Pinpoint the cell where the given text exists, returning its (x, y) midpoint coordinate. 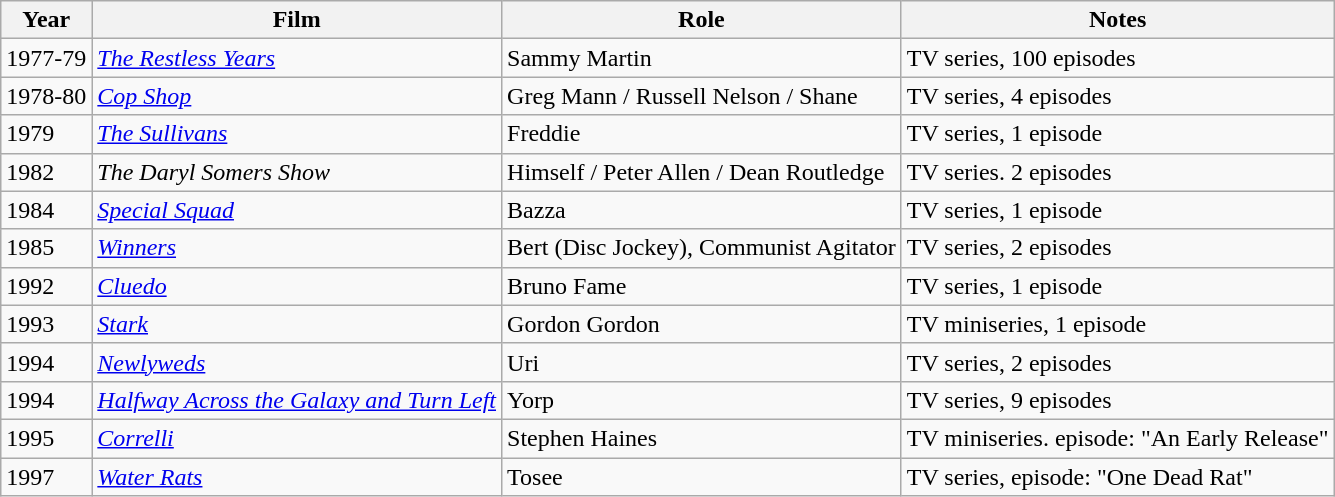
Role (702, 20)
TV series, episode: "One Dead Rat" (1118, 477)
TV series, 4 episodes (1118, 96)
1985 (46, 248)
TV series, 9 episodes (1118, 400)
Newlyweds (297, 362)
TV series. 2 episodes (1118, 172)
Correlli (297, 438)
The Sullivans (297, 134)
Bert (Disc Jockey), Communist Agitator (702, 248)
1984 (46, 210)
1979 (46, 134)
Film (297, 20)
Water Rats (297, 477)
Cop Shop (297, 96)
The Restless Years (297, 58)
Gordon Gordon (702, 324)
Halfway Across the Galaxy and Turn Left (297, 400)
Special Squad (297, 210)
1992 (46, 286)
1977-79 (46, 58)
1993 (46, 324)
The Daryl Somers Show (297, 172)
Greg Mann / Russell Nelson / Shane (702, 96)
Bruno Fame (702, 286)
Sammy Martin (702, 58)
Year (46, 20)
Yorp (702, 400)
Freddie (702, 134)
1995 (46, 438)
Himself / Peter Allen / Dean Routledge (702, 172)
Stark (297, 324)
Stephen Haines (702, 438)
TV miniseries, 1 episode (1118, 324)
Bazza (702, 210)
Winners (297, 248)
Notes (1118, 20)
TV miniseries. episode: "An Early Release" (1118, 438)
1982 (46, 172)
1978-80 (46, 96)
TV series, 100 episodes (1118, 58)
Uri (702, 362)
Tosee (702, 477)
1997 (46, 477)
Cluedo (297, 286)
